Identify which cell holds the provided text, then report its [x, y] central coordinate. 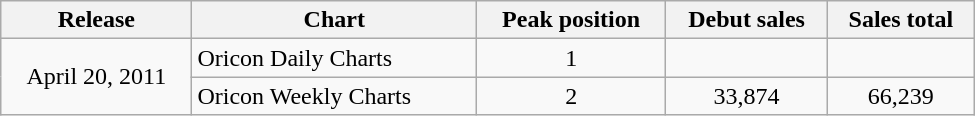
Oricon Daily Charts [334, 58]
66,239 [900, 96]
Peak position [572, 20]
Debut sales [747, 20]
Release [96, 20]
April 20, 2011 [96, 77]
33,874 [747, 96]
2 [572, 96]
Sales total [900, 20]
Chart [334, 20]
1 [572, 58]
Oricon Weekly Charts [334, 96]
